Find where the given text appears and provide that cell's center as [x, y] coordinate. 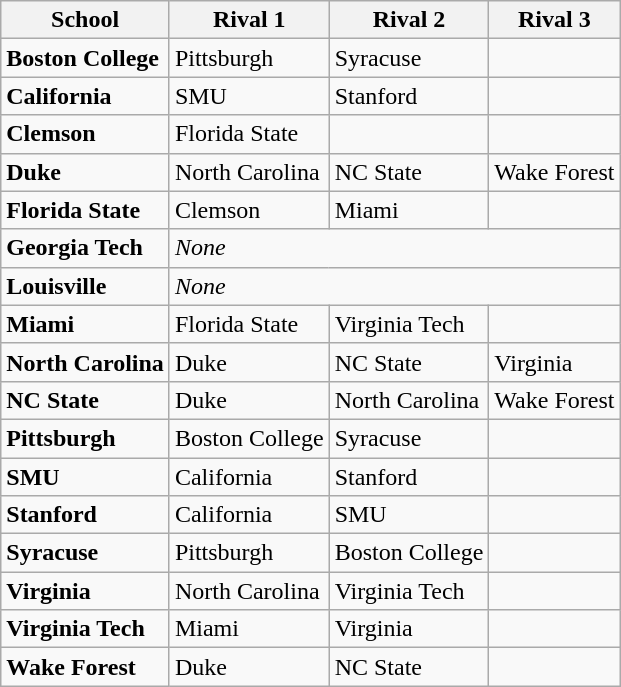
Rival 1 [249, 20]
Louisville [86, 286]
Rival 3 [554, 20]
Rival 2 [409, 20]
School [86, 20]
Georgia Tech [86, 248]
